Pinpoint the cell where the given text exists, returning its [X, Y] midpoint coordinate. 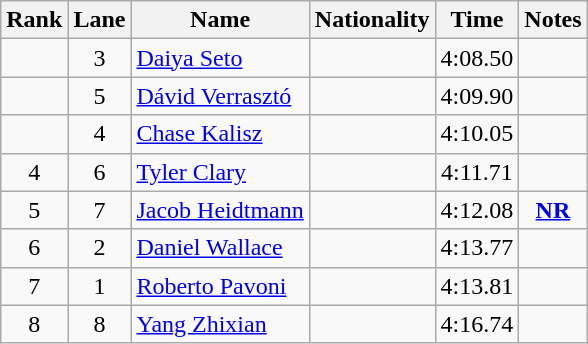
Yang Zhixian [220, 324]
Tyler Clary [220, 172]
3 [100, 58]
Daniel Wallace [220, 248]
4:13.81 [477, 286]
4:09.90 [477, 96]
1 [100, 286]
Roberto Pavoni [220, 286]
Lane [100, 20]
4:12.08 [477, 210]
2 [100, 248]
Name [220, 20]
4:10.05 [477, 134]
Daiya Seto [220, 58]
4:11.71 [477, 172]
Rank [34, 20]
4:08.50 [477, 58]
4:13.77 [477, 248]
Notes [553, 20]
4:16.74 [477, 324]
Nationality [372, 20]
Dávid Verrasztó [220, 96]
NR [553, 210]
Jacob Heidtmann [220, 210]
Chase Kalisz [220, 134]
Time [477, 20]
